Detect which cell encompasses the target text, then output its [X, Y] center coordinate. 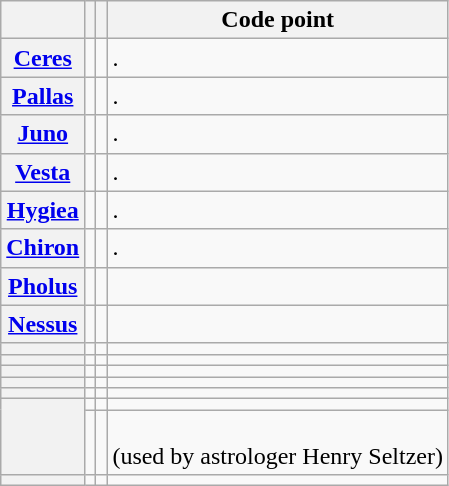
Chiron [43, 248]
Pallas [43, 96]
Nessus [43, 324]
Pholus [43, 286]
Juno [43, 134]
Code point [278, 20]
(used by astrologer Henry Seltzer) [278, 442]
Hygiea [43, 210]
Ceres [43, 58]
Vesta [43, 172]
